Find where the given text appears and provide that cell's center as [x, y] coordinate. 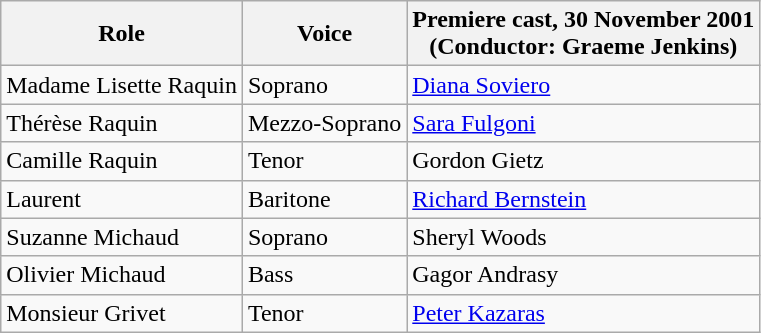
Role [122, 34]
Gordon Gietz [584, 161]
Mezzo-Soprano [324, 123]
Baritone [324, 199]
Sheryl Woods [584, 237]
Madame Lisette Raquin [122, 85]
Gagor Andrasy [584, 275]
Suzanne Michaud [122, 237]
Camille Raquin [122, 161]
Premiere cast, 30 November 2001(Conductor: Graeme Jenkins) [584, 34]
Olivier Michaud [122, 275]
Sara Fulgoni [584, 123]
Thérèse Raquin [122, 123]
Laurent [122, 199]
Bass [324, 275]
Monsieur Grivet [122, 313]
Richard Bernstein [584, 199]
Diana Soviero [584, 85]
Peter Kazaras [584, 313]
Voice [324, 34]
